From the cell containing the given text, extract its center point as [x, y] coordinate. 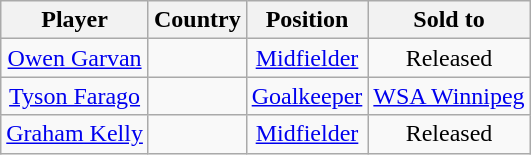
Country [197, 20]
Position [307, 20]
Player [75, 20]
Sold to [449, 20]
WSA Winnipeg [449, 96]
Graham Kelly [75, 134]
Owen Garvan [75, 58]
Tyson Farago [75, 96]
Goalkeeper [307, 96]
